Identify which cell holds the provided text, then report its (x, y) central coordinate. 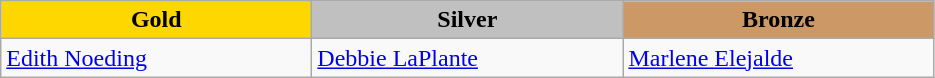
Debbie LaPlante (468, 58)
Silver (468, 20)
Gold (156, 20)
Marlene Elejalde (778, 58)
Edith Noeding (156, 58)
Bronze (778, 20)
